Search for the cell housing the specified text and yield its (X, Y) center coordinate. 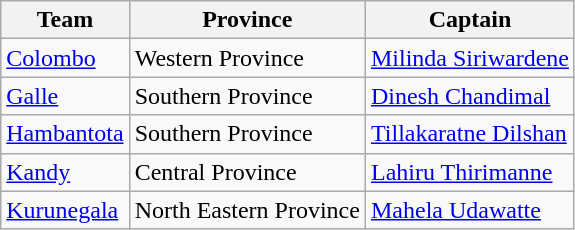
Milinda Siriwardene (470, 58)
Province (247, 20)
Central Province (247, 172)
Kurunegala (65, 210)
Lahiru Thirimanne (470, 172)
Kandy (65, 172)
Galle (65, 96)
Western Province (247, 58)
Hambantota (65, 134)
Colombo (65, 58)
Captain (470, 20)
Dinesh Chandimal (470, 96)
Team (65, 20)
Tillakaratne Dilshan (470, 134)
North Eastern Province (247, 210)
Mahela Udawatte (470, 210)
